Find where the given text appears and provide that cell's center as [x, y] coordinate. 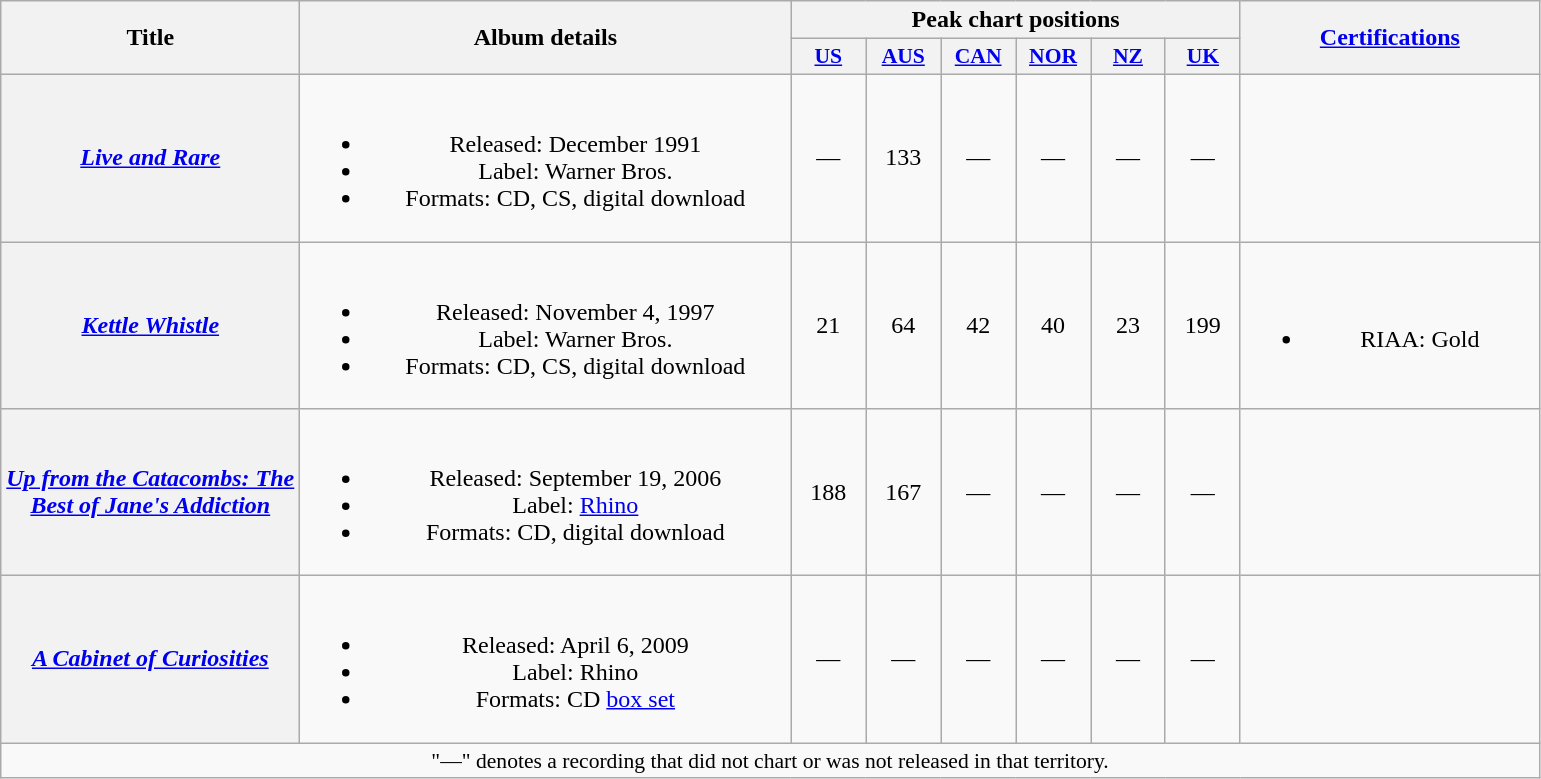
167 [904, 492]
Certifications [1390, 38]
21 [828, 326]
UK [1202, 57]
Peak chart positions [1016, 20]
Live and Rare [150, 158]
23 [1128, 326]
AUS [904, 57]
"—" denotes a recording that did not chart or was not released in that territory. [770, 761]
RIAA: Gold [1390, 326]
133 [904, 158]
Released: November 4, 1997Label: Warner Bros.Formats: CD, CS, digital download [546, 326]
42 [978, 326]
NZ [1128, 57]
Released: December 1991Label: Warner Bros.Formats: CD, CS, digital download [546, 158]
Title [150, 38]
A Cabinet of Curiosities [150, 660]
Album details [546, 38]
NOR [1054, 57]
Released: April 6, 2009Label: RhinoFormats: CD box set [546, 660]
Kettle Whistle [150, 326]
Up from the Catacombs: The Best of Jane's Addiction [150, 492]
64 [904, 326]
CAN [978, 57]
40 [1054, 326]
188 [828, 492]
US [828, 57]
199 [1202, 326]
Released: September 19, 2006Label: RhinoFormats: CD, digital download [546, 492]
